Determine the [x, y] coordinate at the center of the cell enclosing the given text.  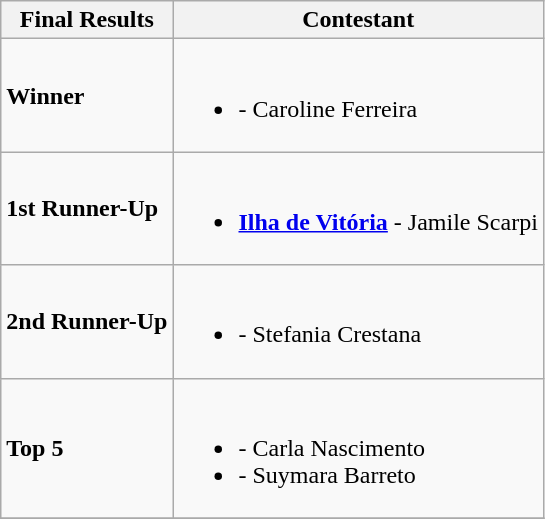
1st Runner-Up [87, 208]
- Carla Nascimento - Suymara Barreto [358, 448]
Final Results [87, 20]
- Stefania Crestana [358, 322]
Top 5 [87, 448]
Contestant [358, 20]
- Caroline Ferreira [358, 96]
2nd Runner-Up [87, 322]
Winner [87, 96]
Ilha de Vitória - Jamile Scarpi [358, 208]
